From the cell containing the given text, extract its center point as [x, y] coordinate. 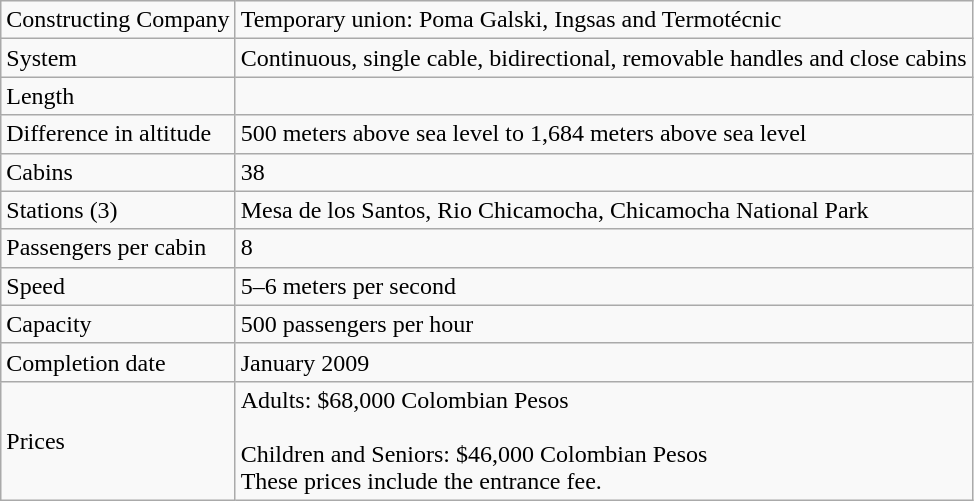
Mesa de los Santos, Rio Chicamocha, Chicamocha National Park [604, 210]
Constructing Company [118, 20]
Temporary union: Poma Galski, Ingsas and Termotécnic [604, 20]
500 meters above sea level to 1,684 meters above sea level [604, 134]
Completion date [118, 362]
Length [118, 96]
System [118, 58]
500 passengers per hour [604, 324]
January 2009 [604, 362]
Stations (3) [118, 210]
Speed [118, 286]
Continuous, single cable, bidirectional, removable handles and close cabins [604, 58]
Adults: $68,000 Colombian PesosChildren and Seniors: $46,000 Colombian Pesos These prices include the entrance fee. [604, 440]
Passengers per cabin [118, 248]
5–6 meters per second [604, 286]
8 [604, 248]
Capacity [118, 324]
Cabins [118, 172]
38 [604, 172]
Prices [118, 440]
Difference in altitude [118, 134]
